Scan for the cell matching the given text and deliver its (x, y) coordinate at center. 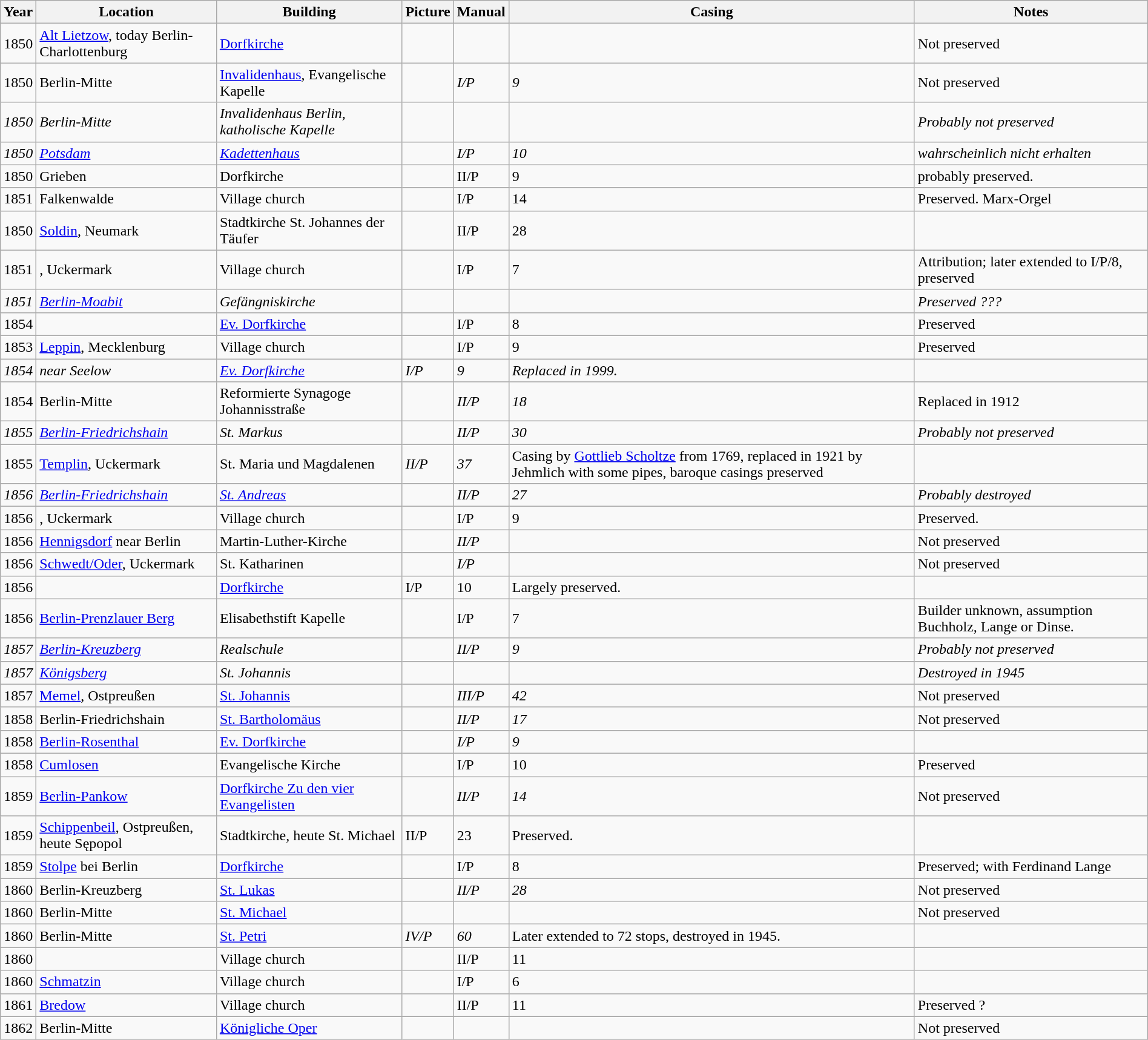
18 (711, 402)
Potsdam (127, 153)
St. Markus (309, 433)
Cumlosen (127, 765)
Destroyed in 1945 (1031, 673)
Invalidenhaus, Evangelische Kapelle (309, 82)
Berlin-Prenzlauer Berg (127, 619)
Schippenbeil, Ostpreußen, heute Sępopol (127, 835)
Preserved ? (1031, 1005)
III/P (481, 696)
Location (127, 12)
23 (481, 835)
Evangelische Kirche (309, 765)
Invalidenhaus Berlin, katholische Kapelle (309, 122)
St. Maria und Magdalenen (309, 464)
Stadtkirche, heute St. Michael (309, 835)
Largely preserved. (711, 587)
Leppin, Mecklenburg (127, 347)
near Seelow (127, 370)
Königsberg (127, 673)
Schmatzin (127, 982)
Attribution; later extended to I/P/8, preserved (1031, 270)
Preserved. Marx-Orgel (1031, 199)
Königliche Oper (309, 1028)
Bredow (127, 1005)
Builder unknown, assumption Buchholz, Lange or Dinse. (1031, 619)
St. Michael (309, 913)
Schwedt/Oder, Uckermark (127, 564)
St. Bartholomäus (309, 719)
Hennigsdorf near Berlin (127, 541)
60 (481, 936)
42 (711, 696)
Casing (711, 12)
Dorfkirche Zu den vier Evangelisten (309, 795)
Preserved; with Ferdinand Lange (1031, 867)
Realschule (309, 650)
6 (711, 982)
1861 (18, 1005)
Martin-Luther-Kirche (309, 541)
Year (18, 12)
Replaced in 1912 (1031, 402)
IV/P (427, 936)
Templin, Uckermark (127, 464)
Gefängniskirche (309, 301)
wahrscheinlich nicht erhalten (1031, 153)
Casing by Gottlieb Scholtze from 1769, replaced in 1921 by Jehmlich with some pipes, baroque casings preserved (711, 464)
Manual (481, 12)
Preserved ??? (1031, 301)
Stadtkirche St. Johannes der Täufer (309, 230)
Soldin, Neumark (127, 230)
probably preserved. (1031, 176)
Grieben (127, 176)
Memel, Ostpreußen (127, 696)
1853 (18, 347)
Berlin-Moabit (127, 301)
Berlin-Pankow (127, 795)
1862 (18, 1028)
St. Petri (309, 936)
St. Andreas (309, 495)
Stolpe bei Berlin (127, 867)
37 (481, 464)
Probably destroyed (1031, 495)
Berlin-Rosenthal (127, 742)
Building (309, 12)
St. Katharinen (309, 564)
St. Lukas (309, 890)
17 (711, 719)
Kadettenhaus (309, 153)
Picture (427, 12)
Falkenwalde (127, 199)
Reformierte Synagoge Johannisstraße (309, 402)
Alt Lietzow, today Berlin-Charlottenburg (127, 44)
Later extended to 72 stops, destroyed in 1945. (711, 936)
30 (711, 433)
Elisabethstift Kapelle (309, 619)
Replaced in 1999. (711, 370)
Notes (1031, 12)
27 (711, 495)
